Output the (x, y) coordinate of the center of the cell containing the given text.  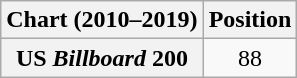
Chart (2010–2019) (102, 20)
88 (250, 58)
Position (250, 20)
US Billboard 200 (102, 58)
